Find where the given text appears and provide that cell's center as (X, Y) coordinate. 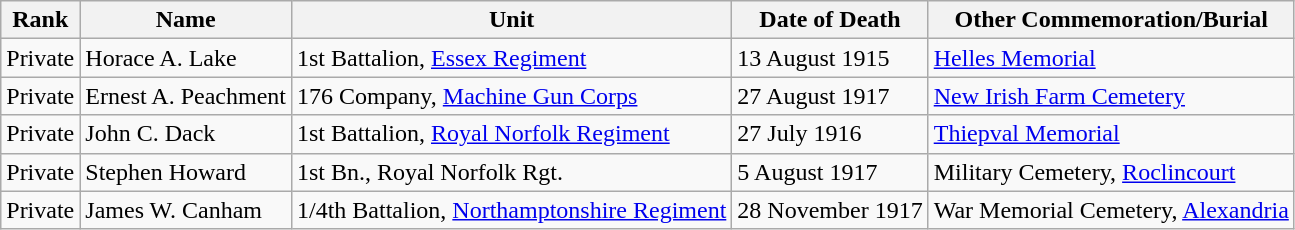
Military Cemetery, Roclincourt (1111, 172)
28 November 1917 (830, 210)
Horace A. Lake (186, 58)
1st Battalion, Essex Regiment (511, 58)
Ernest A. Peachment (186, 96)
War Memorial Cemetery, Alexandria (1111, 210)
176 Company, Machine Gun Corps (511, 96)
5 August 1917 (830, 172)
13 August 1915 (830, 58)
Date of Death (830, 20)
John C. Dack (186, 134)
Helles Memorial (1111, 58)
Unit (511, 20)
Name (186, 20)
27 July 1916 (830, 134)
Other Commemoration/Burial (1111, 20)
1/4th Battalion, Northamptonshire Regiment (511, 210)
New Irish Farm Cemetery (1111, 96)
Rank (40, 20)
27 August 1917 (830, 96)
1st Battalion, Royal Norfolk Regiment (511, 134)
Thiepval Memorial (1111, 134)
James W. Canham (186, 210)
Stephen Howard (186, 172)
1st Bn., Royal Norfolk Rgt. (511, 172)
